Return [x, y] of the center of cell containing provided text 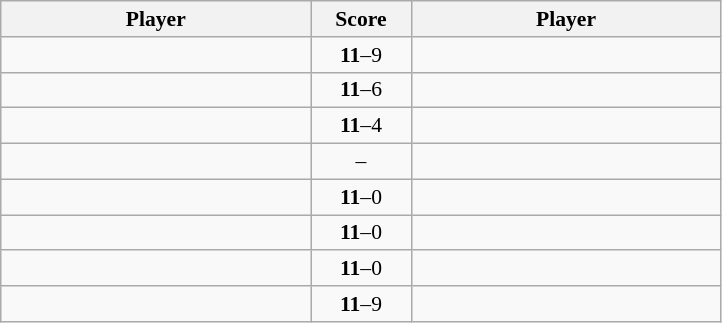
11–4 [361, 126]
11–6 [361, 90]
– [361, 162]
Score [361, 19]
